Locate the cell with the specified text and output its (X, Y) center coordinate. 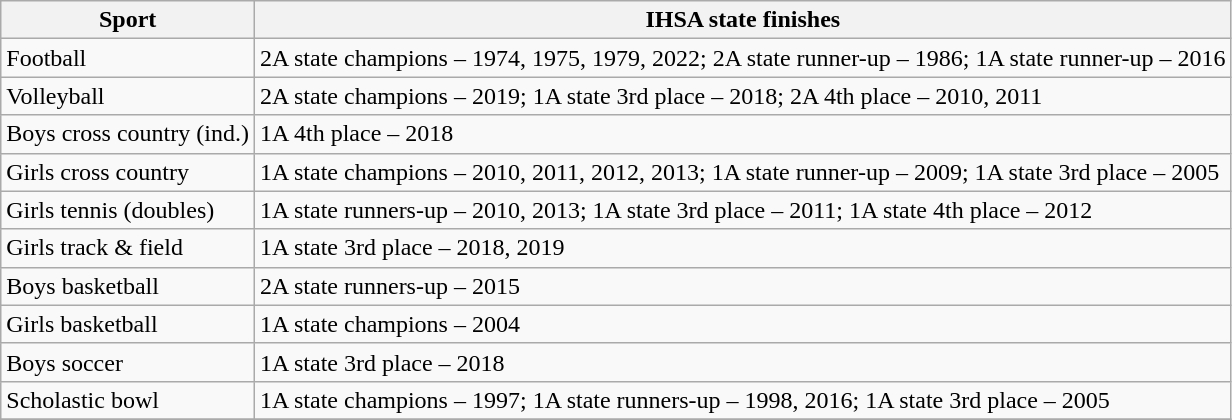
Boys cross country (ind.) (128, 134)
Scholastic bowl (128, 400)
1A state runners-up – 2010, 2013; 1A state 3rd place – 2011; 1A state 4th place – 2012 (742, 210)
Football (128, 58)
Boys basketball (128, 286)
1A state 3rd place – 2018, 2019 (742, 248)
2A state runners-up – 2015 (742, 286)
IHSA state finishes (742, 20)
1A state champions – 1997; 1A state runners-up – 1998, 2016; 1A state 3rd place – 2005 (742, 400)
Sport (128, 20)
1A 4th place – 2018 (742, 134)
Boys soccer (128, 362)
Girls cross country (128, 172)
2A state champions – 1974, 1975, 1979, 2022; 2A state runner-up – 1986; 1A state runner-up – 2016 (742, 58)
Girls basketball (128, 324)
Girls tennis (doubles) (128, 210)
Volleyball (128, 96)
2A state champions – 2019; 1A state 3rd place – 2018; 2A 4th place – 2010, 2011 (742, 96)
1A state champions – 2010, 2011, 2012, 2013; 1A state runner-up – 2009; 1A state 3rd place – 2005 (742, 172)
Girls track & field (128, 248)
1A state champions – 2004 (742, 324)
1A state 3rd place – 2018 (742, 362)
